Output the (X, Y) coordinate of the center of the cell containing the given text.  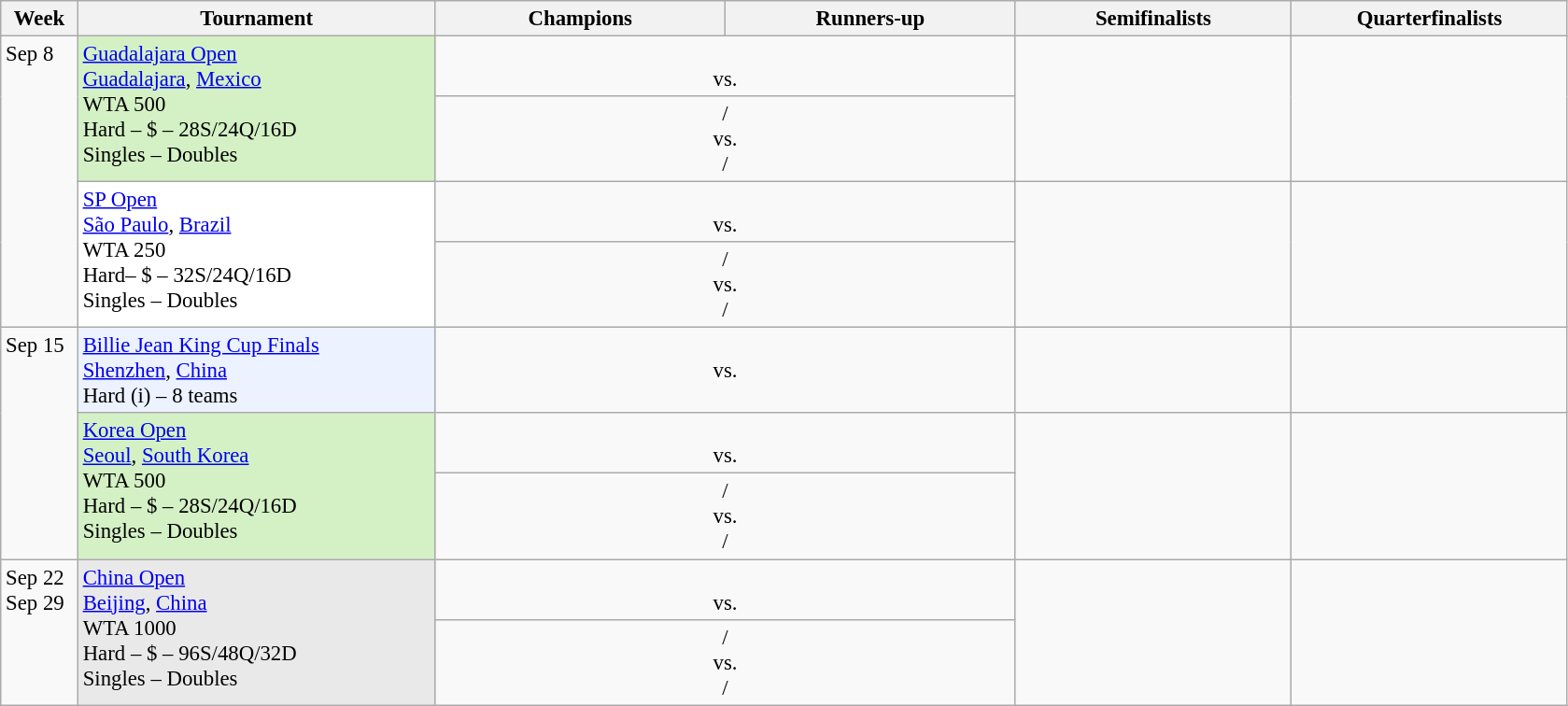
China OpenBeijing, ChinaWTA 1000Hard – $ – 96S/48Q/32DSingles – Doubles (256, 632)
Champions (581, 19)
Korea OpenSeoul, South KoreaWTA 500Hard – $ – 28S/24Q/16DSingles – Doubles (256, 486)
Semifinalists (1153, 19)
Guadalajara OpenGuadalajara, MexicoWTA 500Hard – $ – 28S/24Q/16DSingles – Doubles (256, 109)
Runners-up (870, 19)
Week (39, 19)
Quarterfinalists (1430, 19)
Tournament (256, 19)
Sep 15 (39, 444)
Billie Jean King Cup FinalsShenzhen, ChinaHard (i) – 8 teams (256, 371)
Sep 8 (39, 182)
Sep 22Sep 29 (39, 632)
SP OpenSão Paulo, BrazilWTA 250Hard– $ – 32S/24Q/16DSingles – Doubles (256, 255)
